Return (x, y) of the center of cell containing provided text 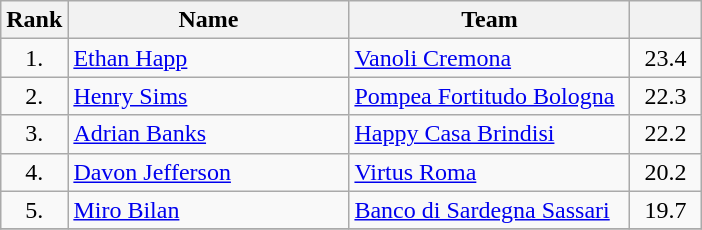
2. (34, 96)
Name (208, 20)
Happy Casa Brindisi (490, 134)
Rank (34, 20)
Pompea Fortitudo Bologna (490, 96)
Miro Bilan (208, 210)
23.4 (666, 58)
22.3 (666, 96)
Vanoli Cremona (490, 58)
3. (34, 134)
5. (34, 210)
Adrian Banks (208, 134)
Ethan Happ (208, 58)
Davon Jefferson (208, 172)
Team (490, 20)
Henry Sims (208, 96)
Banco di Sardegna Sassari (490, 210)
4. (34, 172)
19.7 (666, 210)
20.2 (666, 172)
1. (34, 58)
Virtus Roma (490, 172)
22.2 (666, 134)
